From the cell containing the given text, extract its center point as (X, Y) coordinate. 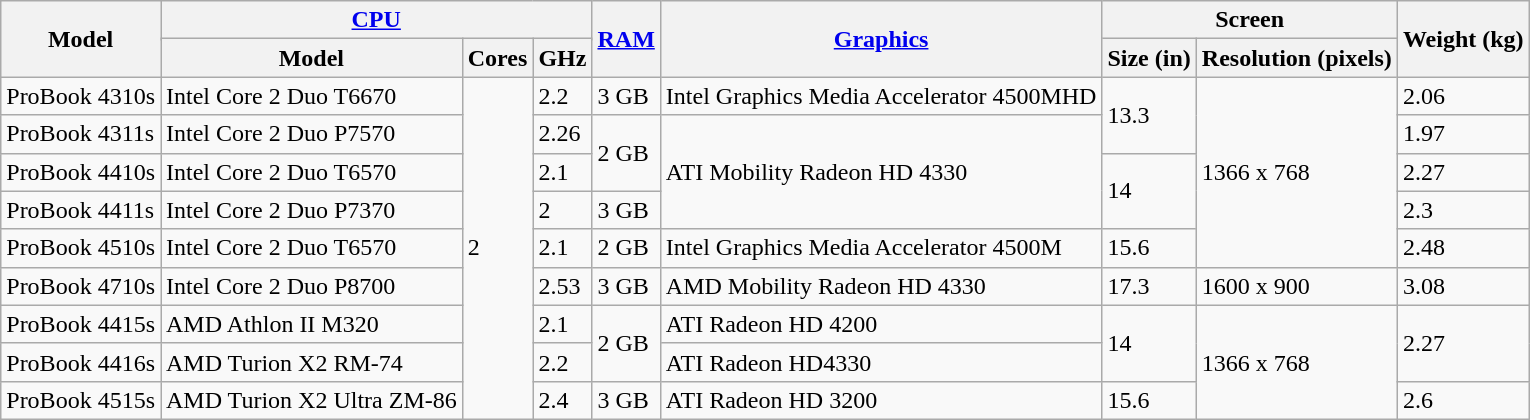
ProBook 4410s (81, 172)
2.53 (562, 286)
ProBook 4310s (81, 96)
Resolution (pixels) (1296, 58)
ATI Radeon HD4330 (881, 362)
Intel Core 2 Duo T6670 (311, 96)
ATI Mobility Radeon HD 4330 (881, 172)
ATI Radeon HD 4200 (881, 324)
AMD Athlon II M320 (311, 324)
AMD Turion X2 Ultra ZM-86 (311, 400)
3.08 (1463, 286)
Screen (1250, 20)
ProBook 4311s (81, 134)
17.3 (1149, 286)
2.3 (1463, 210)
13.3 (1149, 115)
AMD Turion X2 RM-74 (311, 362)
ProBook 4515s (81, 400)
1.97 (1463, 134)
ProBook 4510s (81, 248)
Intel Core 2 Duo P8700 (311, 286)
Weight (kg) (1463, 39)
Intel Core 2 Duo P7570 (311, 134)
2.26 (562, 134)
CPU (376, 20)
Intel Graphics Media Accelerator 4500MHD (881, 96)
2.6 (1463, 400)
GHz (562, 58)
Graphics (881, 39)
Size (in) (1149, 58)
ProBook 4415s (81, 324)
ATI Radeon HD 3200 (881, 400)
Intel Graphics Media Accelerator 4500M (881, 248)
2.4 (562, 400)
2.06 (1463, 96)
ProBook 4710s (81, 286)
Cores (498, 58)
Intel Core 2 Duo P7370 (311, 210)
1600 x 900 (1296, 286)
2.48 (1463, 248)
ProBook 4416s (81, 362)
RAM (626, 39)
AMD Mobility Radeon HD 4330 (881, 286)
ProBook 4411s (81, 210)
